Return (X, Y) of the center of cell containing provided text 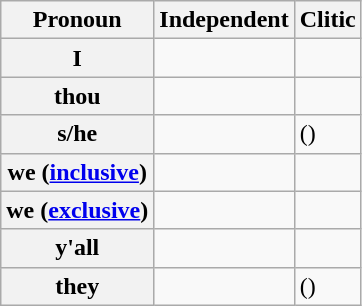
Independent (224, 20)
we (inclusive) (78, 172)
I (78, 58)
they (78, 286)
we (exclusive) (78, 210)
s/he (78, 134)
Clitic (328, 20)
y'all (78, 248)
Pronoun (78, 20)
thou (78, 96)
